Locate the cell with the specified text and output its [X, Y] center coordinate. 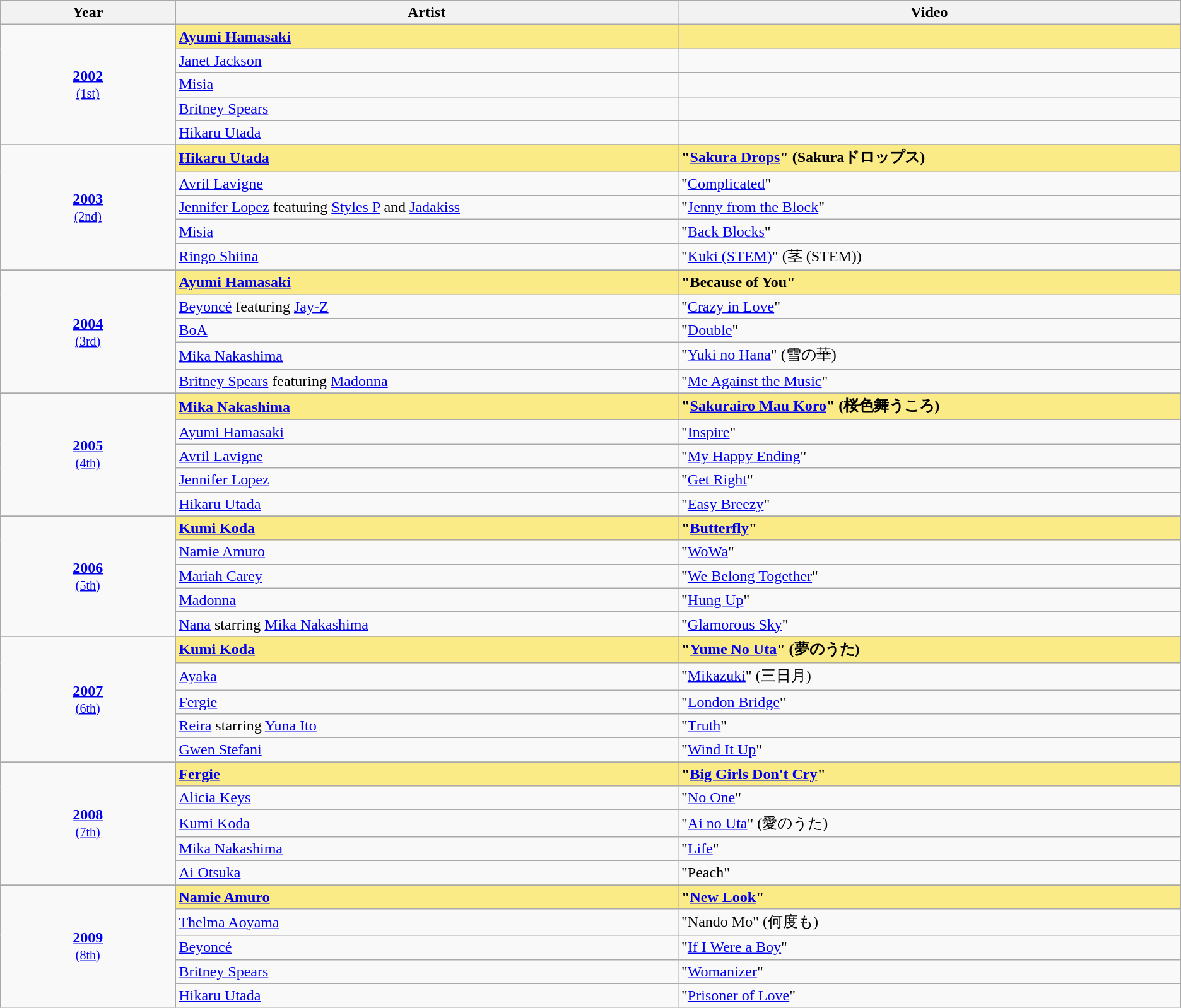
"Prisoner of Love" [930, 995]
Alicia Keys [426, 798]
Artist [426, 13]
2002(1st) [88, 85]
Beyoncé featuring Jay-Z [426, 306]
"Glamorous Sky" [930, 624]
Mariah Carey [426, 576]
"London Bridge" [930, 702]
Thelma Aoyama [426, 922]
"If I Were a Boy" [930, 947]
Year [88, 13]
"Sakurairo Mau Koro" (桜色舞うころ) [930, 406]
"Butterfly" [930, 528]
2006(5th) [88, 576]
Ayaka [426, 676]
"Big Girls Don't Cry" [930, 774]
2003(2nd) [88, 207]
Madonna [426, 600]
"Womanizer" [930, 971]
"Ai no Uta" (愛のうた) [930, 824]
"Mikazuki" (三日月) [930, 676]
"My Happy Ending" [930, 456]
2005(4th) [88, 454]
"Easy Breezy" [930, 504]
"Complicated" [930, 184]
"Back Blocks" [930, 231]
"Sakura Drops" (Sakuraドロップス) [930, 158]
Janet Jackson [426, 61]
"New Look" [930, 896]
"Hung Up" [930, 600]
"Inspire" [930, 432]
2007(6th) [88, 699]
Jennifer Lopez featuring Styles P and Jadakiss [426, 208]
Reira starring Yuna Ito [426, 726]
2004(3rd) [88, 332]
Jennifer Lopez [426, 480]
"Jenny from the Block" [930, 208]
"Kuki (STEM)" (茎 (STEM)) [930, 257]
"WoWa" [930, 552]
"Yume No Uta" (夢のうた) [930, 650]
Ringo Shiina [426, 257]
Ai Otsuka [426, 872]
BoA [426, 331]
"No One" [930, 798]
"Wind It Up" [930, 750]
Britney Spears featuring Madonna [426, 381]
"Double" [930, 331]
"Crazy in Love" [930, 306]
"Yuki no Hana" (雪の華) [930, 356]
"Me Against the Music" [930, 381]
"Life" [930, 848]
Nana starring Mika Nakashima [426, 624]
"We Belong Together" [930, 576]
2008(7th) [88, 824]
Video [930, 13]
Beyoncé [426, 947]
Gwen Stefani [426, 750]
"Peach" [930, 872]
"Get Right" [930, 480]
"Because of You" [930, 282]
"Nando Mo" (何度も) [930, 922]
2009(8th) [88, 946]
"Truth" [930, 726]
